From the cell containing the given text, extract its center point as [x, y] coordinate. 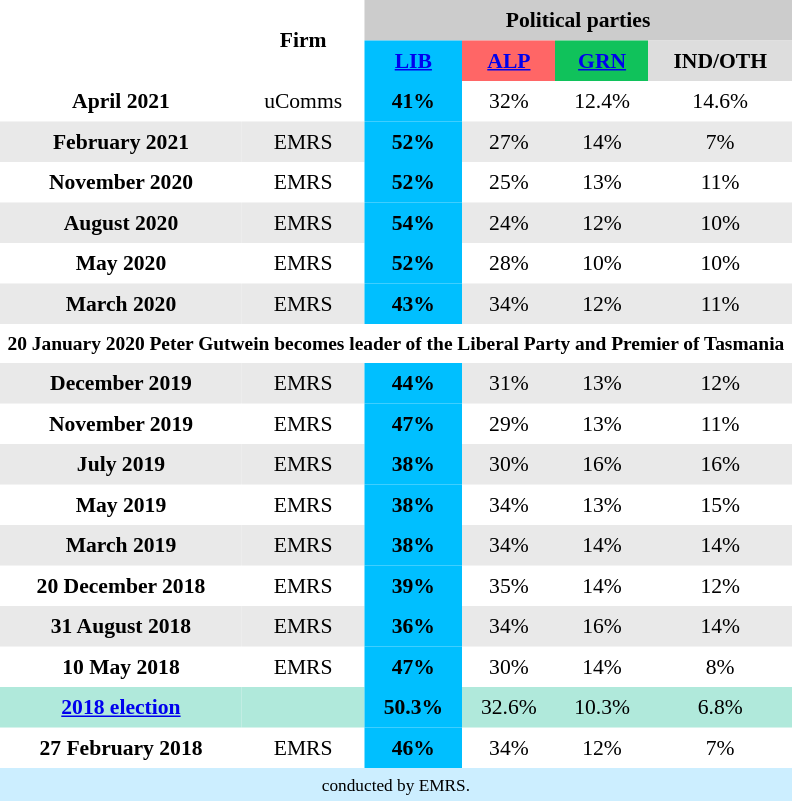
27 February 2018 [121, 747]
Political parties [578, 20]
28% [508, 263]
November 2019 [121, 423]
41% [413, 101]
uComms [303, 101]
2018 election [121, 707]
6.8% [720, 707]
May 2020 [121, 263]
43% [413, 303]
20 December 2018 [121, 585]
February 2021 [121, 141]
August 2020 [121, 222]
10 May 2018 [121, 666]
31 August 2018 [121, 626]
29% [508, 423]
54% [413, 222]
24% [508, 222]
December 2019 [121, 383]
50.3% [413, 707]
8% [720, 666]
12.4% [602, 101]
ALP [508, 60]
14.6% [720, 101]
April 2021 [121, 101]
31% [508, 383]
July 2019 [121, 464]
39% [413, 585]
May 2019 [121, 504]
36% [413, 626]
20 January 2020 Peter Gutwein becomes leader of the Liberal Party and Premier of Tasmania [396, 344]
46% [413, 747]
November 2020 [121, 182]
32% [508, 101]
44% [413, 383]
March 2020 [121, 303]
Firm [303, 40]
GRN [602, 60]
March 2019 [121, 545]
10.3% [602, 707]
IND/OTH [720, 60]
25% [508, 182]
LIB [413, 60]
35% [508, 585]
32.6% [508, 707]
15% [720, 504]
27% [508, 141]
conducted by EMRS. [396, 784]
